Return (x, y) of the center of cell containing provided text 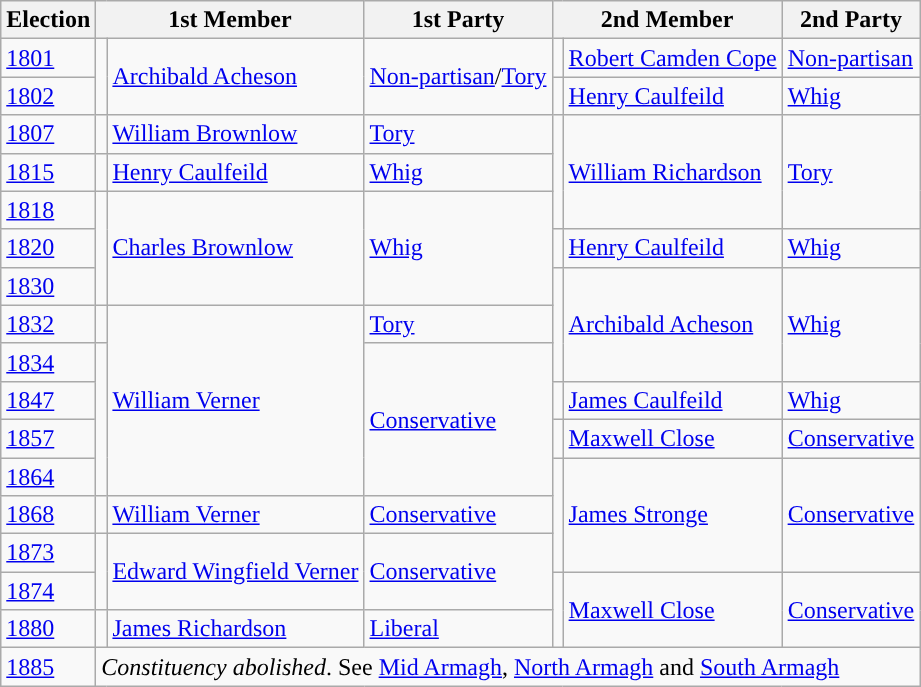
William Richardson (672, 172)
2nd Member (667, 20)
Constituency abolished. See Mid Armagh, North Armagh and South Armagh (508, 667)
Edward Wingfield Verner (236, 572)
1818 (48, 210)
Election (48, 20)
1830 (48, 286)
1832 (48, 324)
Robert Camden Cope (672, 58)
2nd Party (851, 20)
1st Party (458, 20)
1864 (48, 477)
1815 (48, 172)
1807 (48, 134)
1873 (48, 553)
Liberal (458, 629)
James Richardson (236, 629)
1868 (48, 515)
1847 (48, 400)
1st Member (230, 20)
1885 (48, 667)
Non-partisan/Tory (458, 77)
1834 (48, 362)
Charles Brownlow (236, 248)
1801 (48, 58)
1802 (48, 96)
1874 (48, 591)
James Caulfeild (672, 400)
Non-partisan (851, 58)
1880 (48, 629)
William Brownlow (236, 134)
James Stronge (672, 515)
1857 (48, 438)
1820 (48, 248)
